Capture the cell that displays the provided text and extract its (x, y) central coordinate. 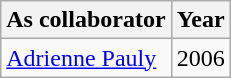
Adrienne Pauly (86, 58)
2006 (200, 58)
As collaborator (86, 20)
Year (200, 20)
